Detect which cell encompasses the target text, then output its (X, Y) center coordinate. 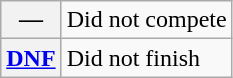
DNF (31, 58)
Did not finish (146, 58)
— (31, 20)
Did not compete (146, 20)
